Identify which cell holds the provided text, then report its [x, y] central coordinate. 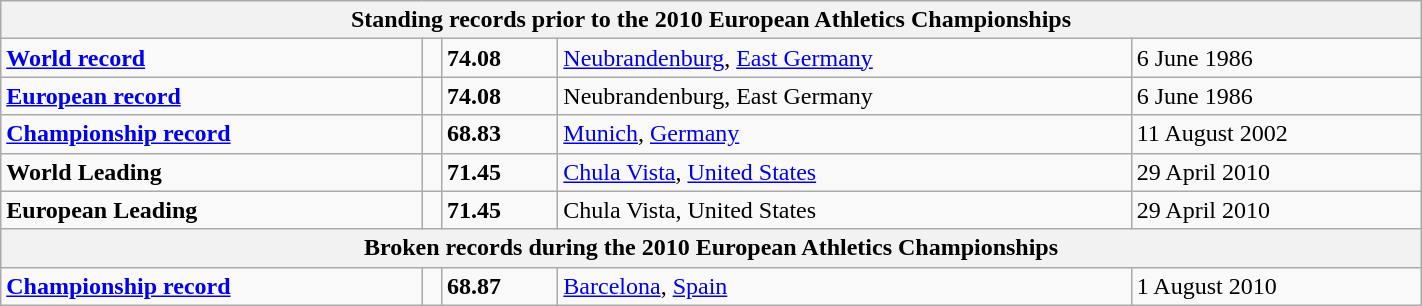
World record [212, 58]
11 August 2002 [1276, 134]
Broken records during the 2010 European Athletics Championships [711, 248]
Standing records prior to the 2010 European Athletics Championships [711, 20]
68.83 [499, 134]
Munich, Germany [844, 134]
Barcelona, Spain [844, 286]
68.87 [499, 286]
1 August 2010 [1276, 286]
European record [212, 96]
European Leading [212, 210]
World Leading [212, 172]
